Search for the cell housing the specified text and yield its (x, y) center coordinate. 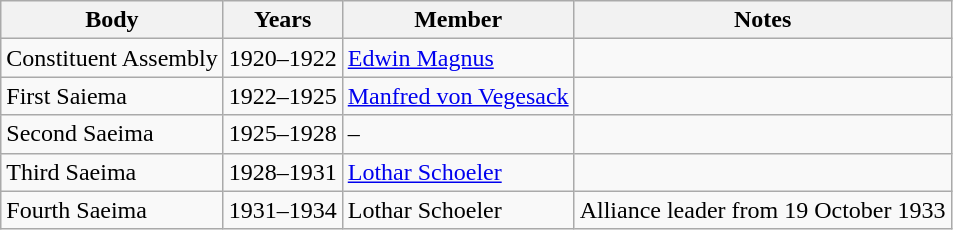
1925–1928 (282, 134)
1922–1925 (282, 96)
Fourth Saeima (112, 210)
Notes (762, 20)
1920–1922 (282, 58)
Years (282, 20)
Second Saeima (112, 134)
Alliance leader from 19 October 1933 (762, 210)
Edwin Magnus (458, 58)
1931–1934 (282, 210)
Body (112, 20)
First Saiema (112, 96)
1928–1931 (282, 172)
Third Saeima (112, 172)
– (458, 134)
Manfred von Vegesack (458, 96)
Constituent Assembly (112, 58)
Member (458, 20)
